Find where the given text appears and provide that cell's center as [x, y] coordinate. 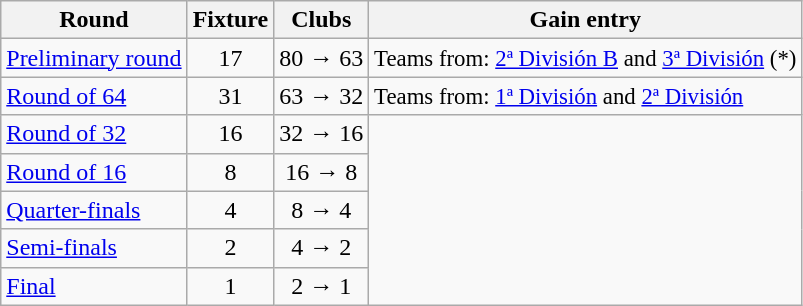
16 → 8 [322, 172]
80 → 63 [322, 58]
Round of 32 [94, 134]
17 [230, 58]
Round of 64 [94, 96]
Semi-finals [94, 248]
Clubs [322, 20]
Preliminary round [94, 58]
Gain entry [586, 20]
16 [230, 134]
Final [94, 286]
Round of 16 [94, 172]
Round [94, 20]
63 → 32 [322, 96]
4 [230, 210]
2 → 1 [322, 286]
Teams from: 1ª División and 2ª División [586, 96]
Quarter-finals [94, 210]
1 [230, 286]
Teams from: 2ª División B and 3ª División (*) [586, 58]
4 → 2 [322, 248]
8 [230, 172]
Fixture [230, 20]
2 [230, 248]
31 [230, 96]
8 → 4 [322, 210]
32 → 16 [322, 134]
